For the text-containing cell, return its midpoint in [x, y] coordinate format. 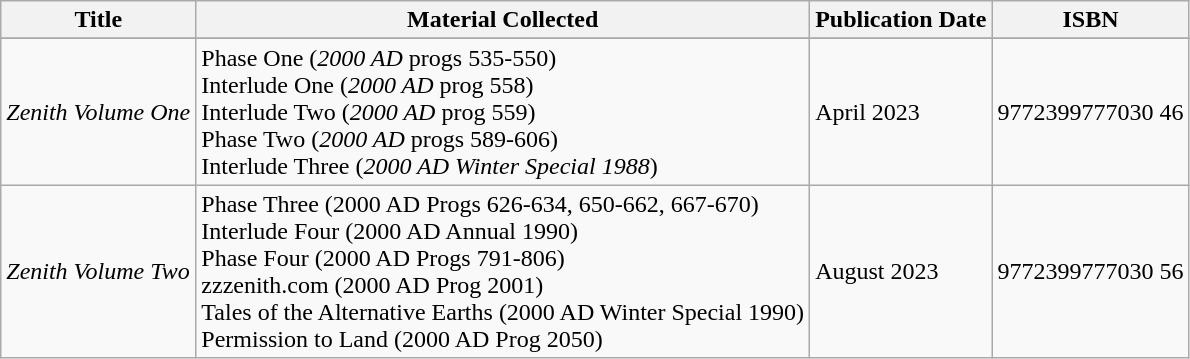
Zenith Volume Two [98, 272]
April 2023 [901, 112]
Material Collected [503, 20]
Publication Date [901, 20]
Zenith Volume One [98, 112]
Title [98, 20]
ISBN [1090, 20]
August 2023 [901, 272]
9772399777030 46 [1090, 112]
9772399777030 56 [1090, 272]
